Determine the [x, y] coordinate at the center of the cell enclosing the given text.  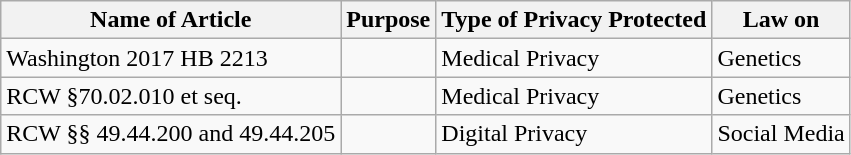
Law on [781, 20]
Social Media [781, 134]
Washington 2017 HB 2213 [171, 58]
Digital Privacy [574, 134]
Type of Privacy Protected [574, 20]
RCW §§ 49.44.200 and 49.44.205 [171, 134]
RCW §70.02.010 et seq. [171, 96]
Purpose [388, 20]
Name of Article [171, 20]
